Find where the given text appears and provide that cell's center as [X, Y] coordinate. 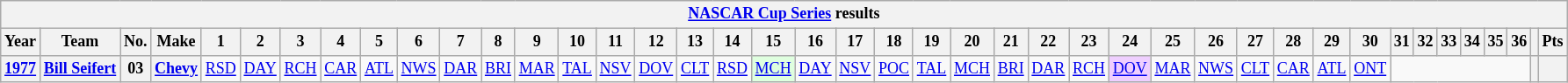
11 [615, 42]
34 [1472, 42]
Pts [1553, 42]
6 [418, 42]
No. [135, 42]
22 [1049, 42]
POC [894, 68]
21 [1010, 42]
23 [1089, 42]
24 [1130, 42]
31 [1402, 42]
ONT [1370, 68]
1977 [21, 68]
15 [773, 42]
8 [499, 42]
NASCAR Cup Series results [784, 14]
12 [656, 42]
32 [1425, 42]
18 [894, 42]
2 [260, 42]
14 [733, 42]
26 [1216, 42]
7 [460, 42]
33 [1449, 42]
Chevy [177, 68]
5 [379, 42]
Bill Seifert [79, 68]
35 [1495, 42]
4 [341, 42]
27 [1254, 42]
Make [177, 42]
1 [220, 42]
29 [1332, 42]
36 [1520, 42]
25 [1173, 42]
10 [577, 42]
17 [856, 42]
Team [79, 42]
9 [537, 42]
Year [21, 42]
28 [1293, 42]
03 [135, 68]
16 [815, 42]
13 [696, 42]
3 [300, 42]
30 [1370, 42]
19 [931, 42]
20 [972, 42]
